Determine the [x, y] coordinate at the center of the cell enclosing the given text.  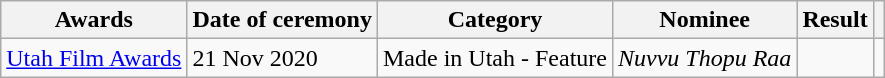
Utah Film Awards [94, 58]
Result [835, 20]
Date of ceremony [282, 20]
Nuvvu Thopu Raa [704, 58]
Nominee [704, 20]
Awards [94, 20]
Category [494, 20]
21 Nov 2020 [282, 58]
Made in Utah - Feature [494, 58]
